Pinpoint the cell where the given text exists, returning its [x, y] midpoint coordinate. 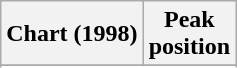
Chart (1998) [72, 34]
Peakposition [189, 34]
